Locate the cell with the specified text and output its (X, Y) center coordinate. 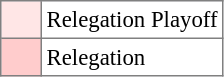
Relegation (132, 57)
Relegation Playoff (132, 20)
